Pinpoint the cell where the given text exists, returning its [X, Y] midpoint coordinate. 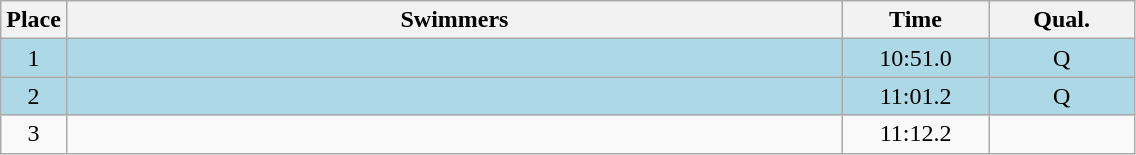
2 [34, 96]
1 [34, 58]
Place [34, 20]
10:51.0 [916, 58]
Time [916, 20]
11:01.2 [916, 96]
Qual. [1062, 20]
11:12.2 [916, 134]
Swimmers [454, 20]
3 [34, 134]
